Extract the (X, Y) coordinate from the center of the cell holding the provided text.  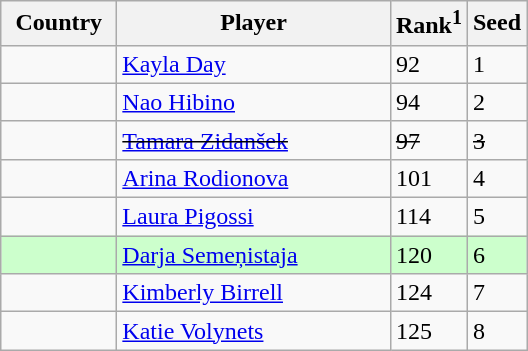
5 (496, 217)
Nao Hibino (254, 102)
Country (59, 24)
Arina Rodionova (254, 178)
4 (496, 178)
101 (428, 178)
Laura Pigossi (254, 217)
124 (428, 293)
6 (496, 255)
Player (254, 24)
94 (428, 102)
Kayla Day (254, 64)
Katie Volynets (254, 331)
114 (428, 217)
7 (496, 293)
Kimberly Birrell (254, 293)
Rank1 (428, 24)
Tamara Zidanšek (254, 140)
125 (428, 331)
Seed (496, 24)
Darja Semeņistaja (254, 255)
8 (496, 331)
92 (428, 64)
97 (428, 140)
3 (496, 140)
120 (428, 255)
2 (496, 102)
1 (496, 64)
